Find where the given text appears and provide that cell's center as (X, Y) coordinate. 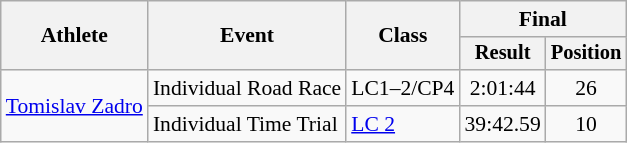
Class (402, 36)
10 (586, 124)
LC 2 (402, 124)
Athlete (74, 36)
LC1–2/CP4 (402, 88)
Event (247, 36)
Position (586, 54)
Final (542, 19)
Tomislav Zadro (74, 106)
39:42.59 (502, 124)
26 (586, 88)
Individual Road Race (247, 88)
Individual Time Trial (247, 124)
Result (502, 54)
2:01:44 (502, 88)
